Pinpoint the cell where the given text exists, returning its (x, y) midpoint coordinate. 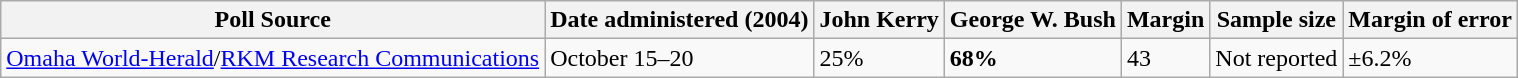
John Kerry (879, 20)
25% (879, 58)
68% (1032, 58)
43 (1165, 58)
Margin of error (1430, 20)
Poll Source (273, 20)
Date administered (2004) (680, 20)
Not reported (1276, 58)
Margin (1165, 20)
October 15–20 (680, 58)
Omaha World-Herald/RKM Research Communications (273, 58)
±6.2% (1430, 58)
George W. Bush (1032, 20)
Sample size (1276, 20)
